Search for the cell housing the specified text and yield its [x, y] center coordinate. 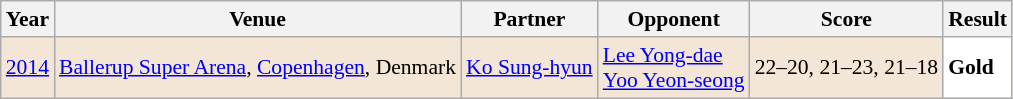
Gold [978, 68]
Ko Sung-hyun [530, 68]
22–20, 21–23, 21–18 [847, 68]
Score [847, 19]
Year [28, 19]
Partner [530, 19]
Ballerup Super Arena, Copenhagen, Denmark [258, 68]
Result [978, 19]
Opponent [674, 19]
Lee Yong-dae Yoo Yeon-seong [674, 68]
Venue [258, 19]
2014 [28, 68]
